Capture the cell that displays the provided text and extract its [X, Y] central coordinate. 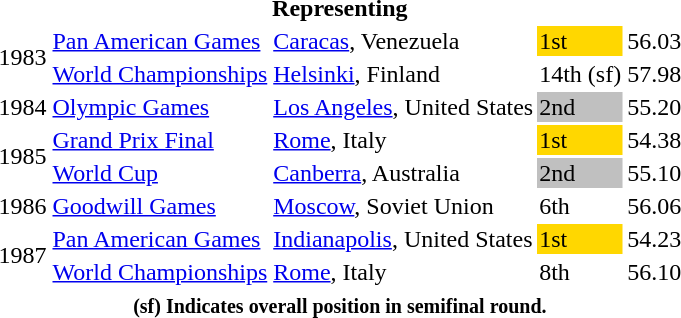
6th [580, 206]
8th [580, 272]
14th (sf) [580, 74]
Los Angeles, United States [404, 107]
World Cup [160, 173]
Moscow, Soviet Union [404, 206]
Caracas, Venezuela [404, 41]
Grand Prix Final [160, 140]
Canberra, Australia [404, 173]
Indianapolis, United States [404, 239]
Goodwill Games [160, 206]
Olympic Games [160, 107]
Helsinki, Finland [404, 74]
